Capture the cell that displays the provided text and extract its [X, Y] central coordinate. 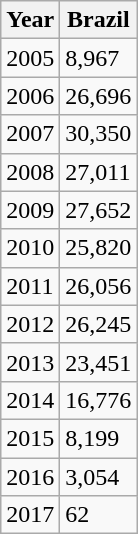
2011 [30, 286]
2014 [30, 400]
25,820 [98, 248]
23,451 [98, 362]
26,245 [98, 324]
62 [98, 515]
26,056 [98, 286]
8,967 [98, 58]
2007 [30, 134]
2005 [30, 58]
26,696 [98, 96]
2013 [30, 362]
30,350 [98, 134]
2006 [30, 96]
2016 [30, 477]
2009 [30, 210]
3,054 [98, 477]
27,011 [98, 172]
Brazil [98, 20]
2017 [30, 515]
27,652 [98, 210]
2015 [30, 438]
16,776 [98, 400]
Year [30, 20]
2008 [30, 172]
8,199 [98, 438]
2010 [30, 248]
2012 [30, 324]
